For the text-containing cell, return its midpoint in [x, y] coordinate format. 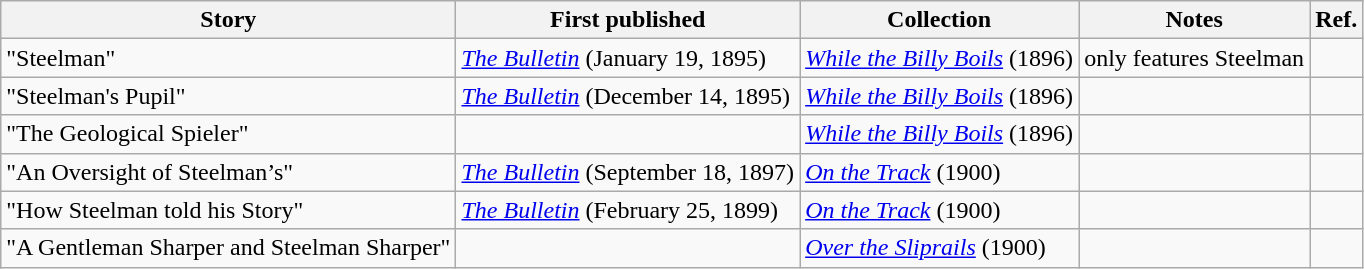
"How Steelman told his Story" [228, 210]
The Bulletin (February 25, 1899) [628, 210]
"The Geological Spieler" [228, 134]
The Bulletin (January 19, 1895) [628, 58]
Collection [940, 20]
First published [628, 20]
The Bulletin (September 18, 1897) [628, 172]
Story [228, 20]
"An Oversight of Steelman’s" [228, 172]
"Steelman" [228, 58]
Over the Sliprails (1900) [940, 248]
The Bulletin (December 14, 1895) [628, 96]
Ref. [1336, 20]
"Steelman's Pupil" [228, 96]
"A Gentleman Sharper and Steelman Sharper" [228, 248]
Notes [1194, 20]
only features Steelman [1194, 58]
